For the text-containing cell, return its midpoint in [X, Y] coordinate format. 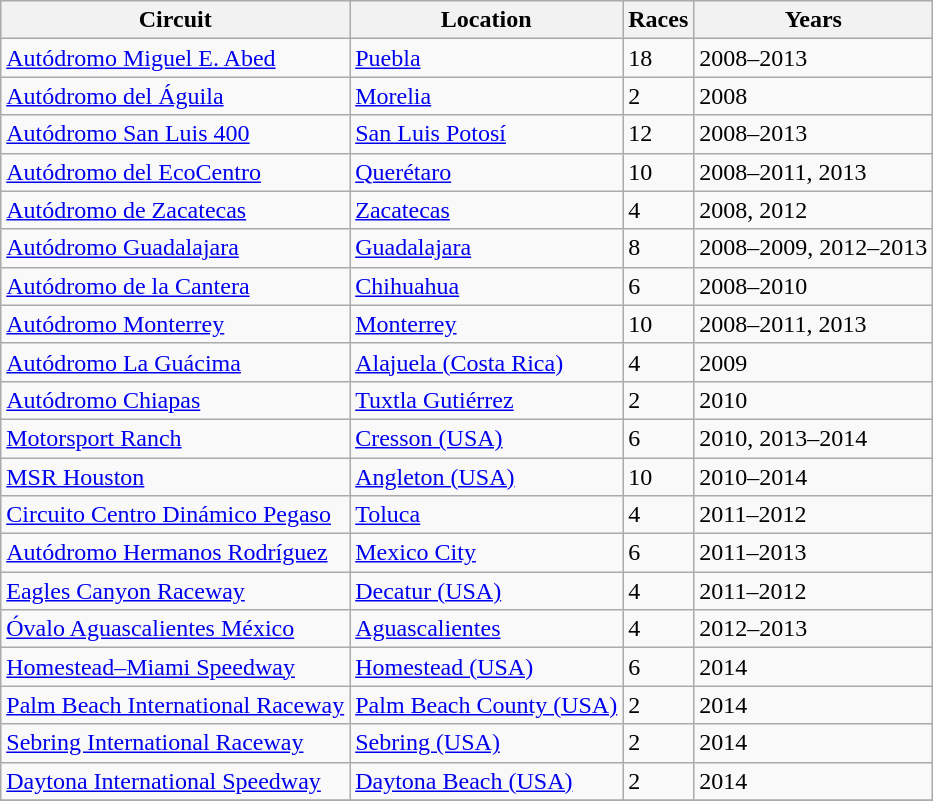
2010, 2013–2014 [814, 438]
18 [658, 58]
Cresson (USA) [486, 438]
Autódromo del Águila [176, 96]
2008, 2012 [814, 210]
MSR Houston [176, 477]
Sebring International Raceway [176, 743]
Sebring (USA) [486, 743]
Autódromo La Guácima [176, 362]
Tuxtla Gutiérrez [486, 400]
Querétaro [486, 172]
Years [814, 20]
2011–2013 [814, 553]
Palm Beach County (USA) [486, 705]
12 [658, 134]
Autódromo Hermanos Rodríguez [176, 553]
Morelia [486, 96]
2008 [814, 96]
2010 [814, 400]
2012–2013 [814, 629]
Puebla [486, 58]
Autódromo de la Cantera [176, 286]
Guadalajara [486, 248]
Autódromo Chiapas [176, 400]
Óvalo Aguascalientes México [176, 629]
2009 [814, 362]
Alajuela (Costa Rica) [486, 362]
Autódromo Miguel E. Abed [176, 58]
2010–2014 [814, 477]
2008–2009, 2012–2013 [814, 248]
Angleton (USA) [486, 477]
Races [658, 20]
Chihuahua [486, 286]
Autódromo de Zacatecas [176, 210]
Homestead–Miami Speedway [176, 667]
Aguascalientes [486, 629]
Decatur (USA) [486, 591]
Location [486, 20]
Circuit [176, 20]
Palm Beach International Raceway [176, 705]
Circuito Centro Dinámico Pegaso [176, 515]
Autódromo San Luis 400 [176, 134]
Autódromo del EcoCentro [176, 172]
Homestead (USA) [486, 667]
Zacatecas [486, 210]
Toluca [486, 515]
Monterrey [486, 324]
Mexico City [486, 553]
Eagles Canyon Raceway [176, 591]
Motorsport Ranch [176, 438]
8 [658, 248]
2008–2010 [814, 286]
Autódromo Guadalajara [176, 248]
Daytona Beach (USA) [486, 781]
San Luis Potosí [486, 134]
Autódromo Monterrey [176, 324]
Daytona International Speedway [176, 781]
